Pinpoint the cell where the given text exists, returning its [X, Y] midpoint coordinate. 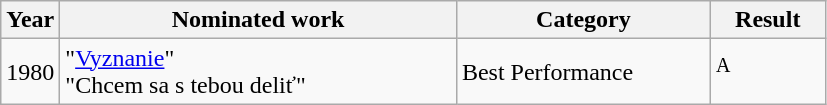
"Vyznanie" "Chcem sa s tebou deliť" [258, 72]
A [768, 72]
Nominated work [258, 20]
Category [583, 20]
Best Performance [583, 72]
Result [768, 20]
Year [30, 20]
1980 [30, 72]
